Extract the [X, Y] coordinate from the center of the cell holding the provided text.  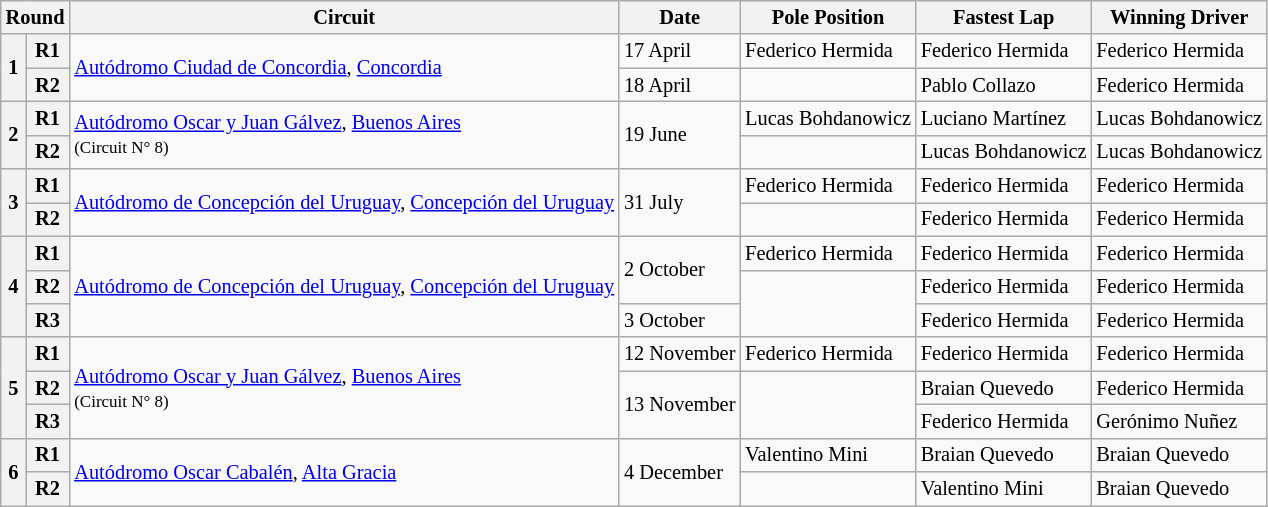
Pole Position [828, 17]
Date [680, 17]
5 [14, 388]
Pablo Collazo [1004, 85]
1 [14, 68]
Gerónimo Nuñez [1179, 421]
4 [14, 286]
3 October [680, 320]
2 October [680, 270]
3 [14, 202]
19 June [680, 134]
2 [14, 134]
Luciano Martínez [1004, 118]
Autódromo Oscar Cabalén, Alta Gracia [344, 472]
Round [36, 17]
Autódromo Ciudad de Concordia, Concordia [344, 68]
18 April [680, 85]
13 November [680, 404]
Circuit [344, 17]
Winning Driver [1179, 17]
12 November [680, 354]
Fastest Lap [1004, 17]
4 December [680, 472]
6 [14, 472]
17 April [680, 51]
31 July [680, 202]
